Determine the (X, Y) coordinate at the center of the cell enclosing the given text.  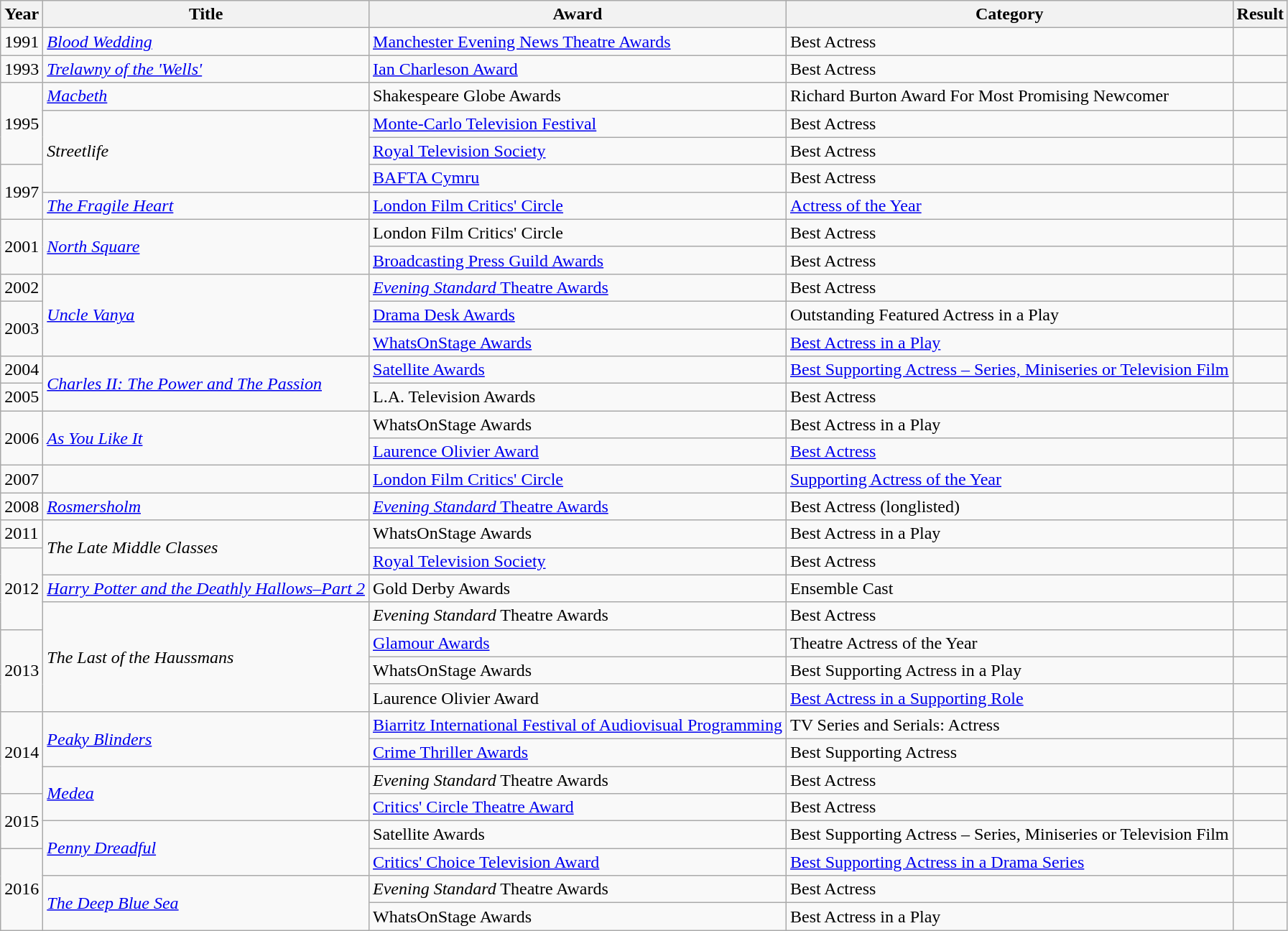
Ian Charleson Award (578, 69)
As You Like It (206, 438)
Shakespeare Globe Awards (578, 96)
Theatre Actress of the Year (1009, 643)
Penny Dreadful (206, 848)
Best Supporting Actress (1009, 752)
2008 (22, 506)
Uncle Vanya (206, 315)
Harry Potter and the Deathly Hallows–Part 2 (206, 588)
TV Series and Serials: Actress (1009, 725)
1995 (22, 124)
1997 (22, 192)
Peaky Blinders (206, 738)
Supporting Actress of the Year (1009, 479)
Outstanding Featured Actress in a Play (1009, 315)
The Fragile Heart (206, 205)
2002 (22, 287)
Best Actress (longlisted) (1009, 506)
2013 (22, 670)
Title (206, 14)
2003 (22, 328)
Best Supporting Actress in a Drama Series (1009, 862)
Ensemble Cast (1009, 588)
Streetlife (206, 151)
North Square (206, 246)
2005 (22, 397)
Actress of the Year (1009, 205)
Blood Wedding (206, 42)
2006 (22, 438)
1993 (22, 69)
2014 (22, 752)
2007 (22, 479)
Charles II: The Power and The Passion (206, 384)
Manchester Evening News Theatre Awards (578, 42)
The Last of the Haussmans (206, 657)
1991 (22, 42)
Award (578, 14)
Critics' Circle Theatre Award (578, 807)
Category (1009, 14)
2016 (22, 889)
Gold Derby Awards (578, 588)
Best Supporting Actress in a Play (1009, 670)
Trelawny of the 'Wells' (206, 69)
Richard Burton Award For Most Promising Newcomer (1009, 96)
2004 (22, 370)
Monte-Carlo Television Festival (578, 124)
Critics' Choice Television Award (578, 862)
Rosmersholm (206, 506)
Glamour Awards (578, 643)
Year (22, 14)
Best Actress in a Supporting Role (1009, 698)
The Late Middle Classes (206, 547)
Macbeth (206, 96)
Result (1260, 14)
Broadcasting Press Guild Awards (578, 260)
2011 (22, 534)
L.A. Television Awards (578, 397)
BAFTA Cymru (578, 178)
Biarritz International Festival of Audiovisual Programming (578, 725)
2012 (22, 588)
The Deep Blue Sea (206, 903)
Medea (206, 793)
2015 (22, 821)
Crime Thriller Awards (578, 752)
Drama Desk Awards (578, 315)
2001 (22, 246)
